Return the (X, Y) coordinate for the center point of the cell that contains the specified text.  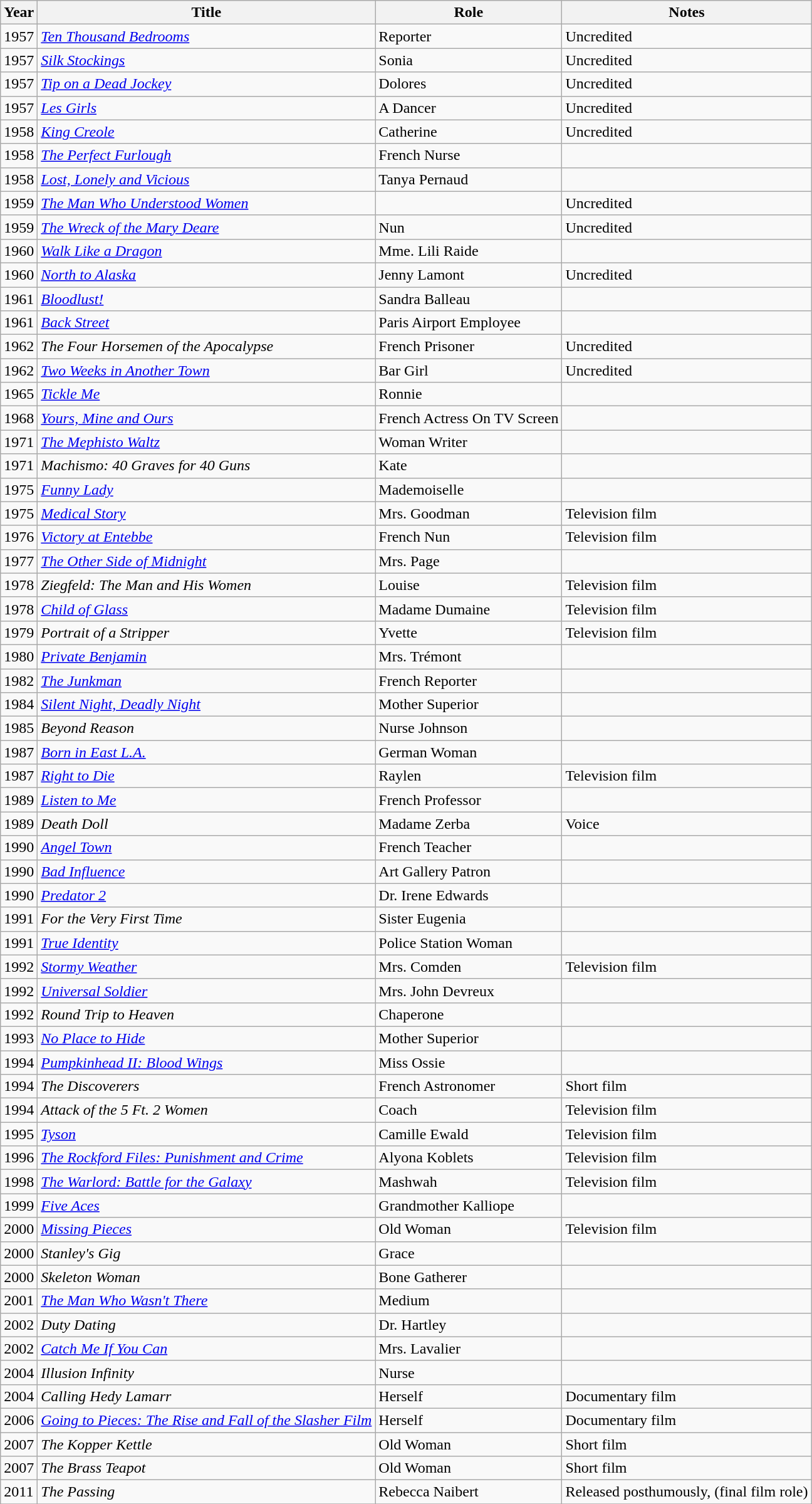
Coach (469, 1110)
Mrs. Goodman (469, 513)
Voice (687, 824)
Title (207, 13)
Tyson (207, 1134)
Duty Dating (207, 1325)
The Warlord: Battle for the Galaxy (207, 1182)
Mrs. Page (469, 561)
Sonia (469, 60)
Mashwah (469, 1182)
The Man Who Wasn't There (207, 1301)
For the Very First Time (207, 919)
Pumpkinhead II: Blood Wings (207, 1063)
The Other Side of Midnight (207, 561)
Raylen (469, 776)
1977 (19, 561)
Madame Dumaine (469, 609)
Born in East L.A. (207, 752)
Portrait of a Stripper (207, 633)
A Dancer (469, 108)
1985 (19, 728)
Walk Like a Dragon (207, 251)
The Mephisto Waltz (207, 442)
Machismo: 40 Graves for 40 Guns (207, 466)
Tip on a Dead Jockey (207, 84)
1980 (19, 656)
Dr. Hartley (469, 1325)
2001 (19, 1301)
Back Street (207, 323)
The Junkman (207, 680)
The Man Who Understood Women (207, 203)
Yours, Mine and Ours (207, 418)
Ziegfeld: The Man and His Women (207, 585)
Dolores (469, 84)
Year (19, 13)
Reporter (469, 36)
Victory at Entebbe (207, 537)
French Professor (469, 800)
King Creole (207, 132)
Funny Lady (207, 490)
1968 (19, 418)
1996 (19, 1158)
French Actress On TV Screen (469, 418)
French Reporter (469, 680)
Madame Zerba (469, 824)
The Four Horsemen of the Apocalypse (207, 347)
Going to Pieces: The Rise and Fall of the Slasher Film (207, 1420)
German Woman (469, 752)
Stormy Weather (207, 967)
Catherine (469, 132)
The Discoverers (207, 1086)
Catch Me If You Can (207, 1349)
French Nurse (469, 155)
Death Doll (207, 824)
Jenny Lamont (469, 275)
Role (469, 13)
North to Alaska (207, 275)
The Perfect Furlough (207, 155)
Camille Ewald (469, 1134)
Tickle Me (207, 394)
Mademoiselle (469, 490)
1995 (19, 1134)
Police Station Woman (469, 943)
Predator 2 (207, 895)
Calling Hedy Lamarr (207, 1396)
Dr. Irene Edwards (469, 895)
Grace (469, 1253)
1998 (19, 1182)
2011 (19, 1492)
Art Gallery Patron (469, 871)
French Astronomer (469, 1086)
Ronnie (469, 394)
No Place to Hide (207, 1038)
Bar Girl (469, 371)
True Identity (207, 943)
Attack of the 5 Ft. 2 Women (207, 1110)
Silk Stockings (207, 60)
Tanya Pernaud (469, 179)
Missing Pieces (207, 1229)
Illusion Infinity (207, 1372)
Sandra Balleau (469, 299)
Nun (469, 227)
2006 (19, 1420)
Les Girls (207, 108)
Yvette (469, 633)
1965 (19, 394)
Lost, Lonely and Vicious (207, 179)
Chaperone (469, 1014)
The Brass Teapot (207, 1468)
1976 (19, 537)
Bad Influence (207, 871)
Right to Die (207, 776)
Listen to Me (207, 800)
1982 (19, 680)
Mrs. Trémont (469, 656)
Beyond Reason (207, 728)
1979 (19, 633)
Medium (469, 1301)
Universal Soldier (207, 991)
1984 (19, 705)
Round Trip to Heaven (207, 1014)
Private Benjamin (207, 656)
The Kopper Kettle (207, 1444)
Paris Airport Employee (469, 323)
1993 (19, 1038)
Alyona Koblets (469, 1158)
Two Weeks in Another Town (207, 371)
French Teacher (469, 848)
Miss Ossie (469, 1063)
Nurse Johnson (469, 728)
The Passing (207, 1492)
The Rockford Files: Punishment and Crime (207, 1158)
Rebecca Naibert (469, 1492)
Louise (469, 585)
Notes (687, 13)
The Wreck of the Mary Deare (207, 227)
Silent Night, Deadly Night (207, 705)
Ten Thousand Bedrooms (207, 36)
Woman Writer (469, 442)
Mme. Lili Raide (469, 251)
Sister Eugenia (469, 919)
Medical Story (207, 513)
Mrs. Lavalier (469, 1349)
Released posthumously, (final film role) (687, 1492)
Kate (469, 466)
French Nun (469, 537)
Mrs. John Devreux (469, 991)
Grandmother Kalliope (469, 1206)
French Prisoner (469, 347)
Bloodlust! (207, 299)
Skeleton Woman (207, 1277)
Angel Town (207, 848)
Child of Glass (207, 609)
Nurse (469, 1372)
Stanley's Gig (207, 1253)
Bone Gatherer (469, 1277)
Five Aces (207, 1206)
1999 (19, 1206)
Mrs. Comden (469, 967)
